Pinpoint the cell where the given text exists, returning its (x, y) midpoint coordinate. 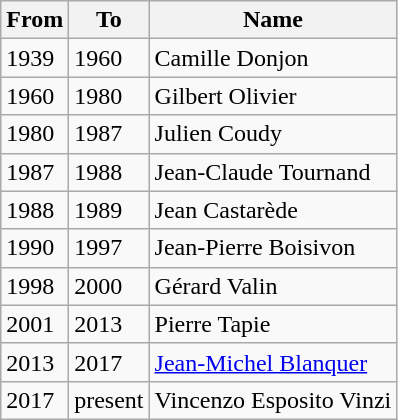
1989 (109, 210)
Jean-Michel Blanquer (273, 362)
Gilbert Olivier (273, 96)
1939 (35, 58)
From (35, 20)
Jean-Pierre Boisivon (273, 248)
1998 (35, 286)
1990 (35, 248)
present (109, 400)
1997 (109, 248)
Jean-Claude Tournand (273, 172)
Vincenzo Esposito Vinzi (273, 400)
Julien Coudy (273, 134)
Gérard Valin (273, 286)
2000 (109, 286)
2001 (35, 324)
Camille Donjon (273, 58)
Jean Castarède (273, 210)
Name (273, 20)
Pierre Tapie (273, 324)
To (109, 20)
